Return the [X, Y] coordinate for the center point of the cell that contains the specified text.  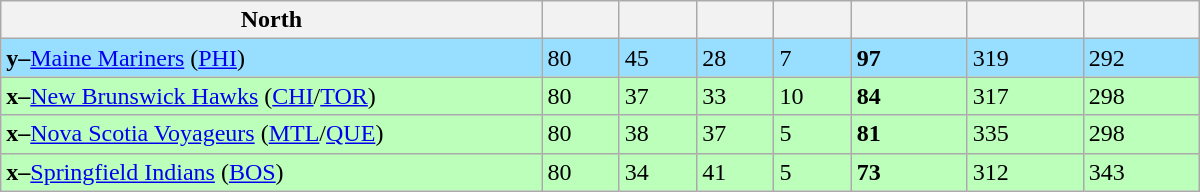
10 [812, 96]
34 [658, 172]
317 [1025, 96]
343 [1141, 172]
7 [812, 58]
335 [1025, 134]
292 [1141, 58]
319 [1025, 58]
97 [909, 58]
x–New Brunswick Hawks (CHI/TOR) [272, 96]
38 [658, 134]
33 [736, 96]
x–Springfield Indians (BOS) [272, 172]
y–Maine Mariners (PHI) [272, 58]
81 [909, 134]
312 [1025, 172]
73 [909, 172]
x–Nova Scotia Voyageurs (MTL/QUE) [272, 134]
North [272, 20]
84 [909, 96]
45 [658, 58]
41 [736, 172]
28 [736, 58]
